Return (X, Y) of the center of cell containing provided text 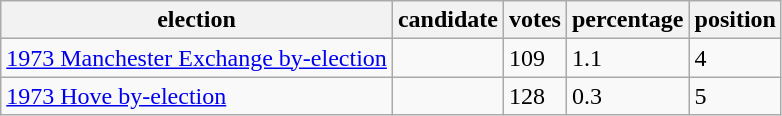
128 (534, 96)
1973 Manchester Exchange by-election (197, 58)
0.3 (628, 96)
5 (735, 96)
position (735, 20)
4 (735, 58)
candidate (448, 20)
1.1 (628, 58)
1973 Hove by-election (197, 96)
109 (534, 58)
votes (534, 20)
election (197, 20)
percentage (628, 20)
